Identify which cell holds the provided text, then report its (x, y) central coordinate. 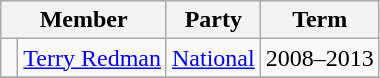
Party (213, 20)
Member (84, 20)
Term (320, 20)
National (213, 58)
Terry Redman (92, 58)
2008–2013 (320, 58)
